Return (x, y) of the center of cell containing provided text 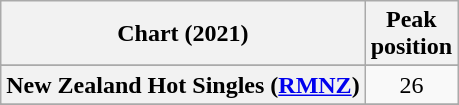
New Zealand Hot Singles (RMNZ) (183, 85)
Peakposition (411, 34)
Chart (2021) (183, 34)
26 (411, 85)
